Find where the given text appears and provide that cell's center as [x, y] coordinate. 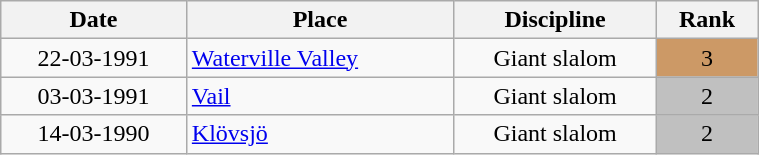
Place [320, 20]
Rank [706, 20]
Discipline [556, 20]
Vail [320, 96]
Date [94, 20]
03-03-1991 [94, 96]
Waterville Valley [320, 58]
Klövsjö [320, 134]
3 [706, 58]
14-03-1990 [94, 134]
22-03-1991 [94, 58]
